Capture the cell that displays the provided text and extract its [X, Y] central coordinate. 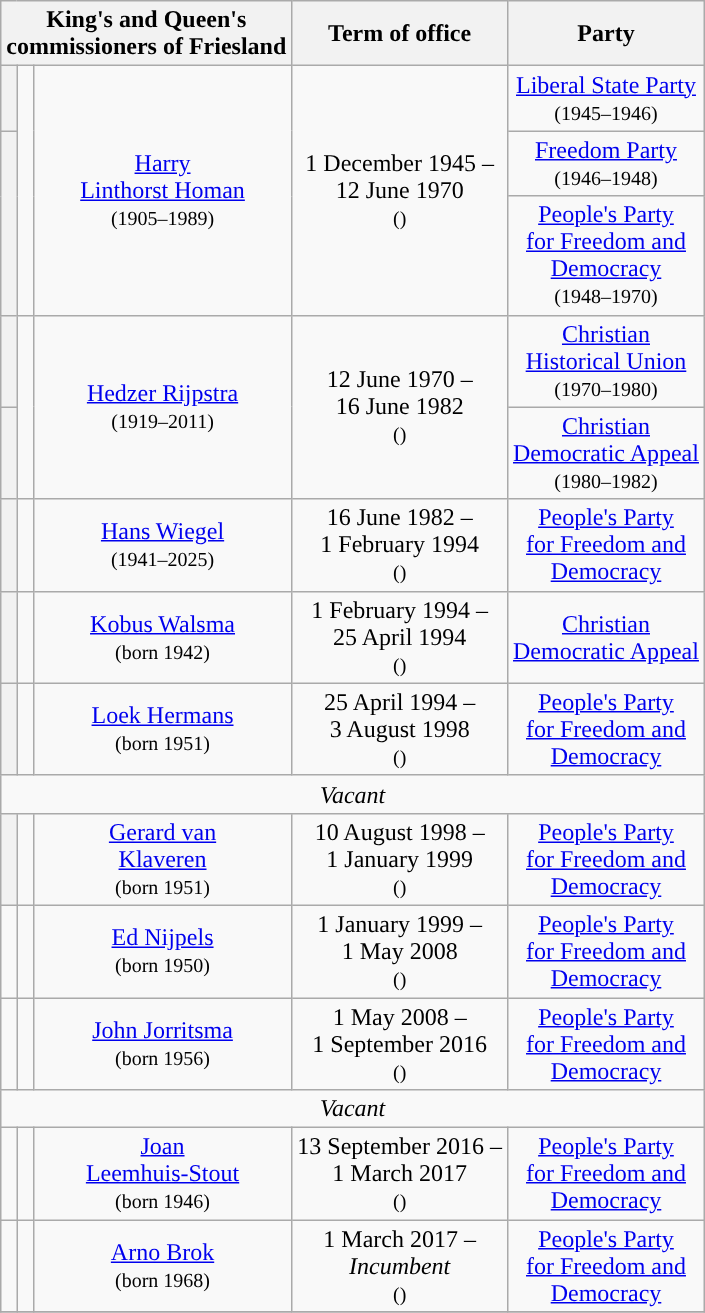
25 April 1994 – 3 August 1998 () [400, 729]
People's Party for Freedom and Democracy (1948–1970) [606, 256]
Kobus Walsma (born 1942) [162, 637]
Freedom Party (1946–1948) [606, 164]
Joan Leemhuis-Stout (born 1946) [162, 1174]
Christian Democratic Appeal [606, 637]
1 March 2017 – Incumbent () [400, 1266]
Party [606, 34]
1 February 1994 – 25 April 1994 () [400, 637]
Loek Hermans (born 1951) [162, 729]
King's and Queen's commissioners of Friesland [146, 34]
1 May 2008 – 1 September 2016 () [400, 1044]
Hans Wiegel (1941–2025) [162, 545]
Christian Historical Union (1970–1980) [606, 361]
Gerard van Klaveren (born 1951) [162, 859]
Christian Democratic Appeal (1980–1982) [606, 453]
Ed Nijpels (born 1950) [162, 951]
Arno Brok (born 1968) [162, 1266]
1 December 1945 – 12 June 1970 () [400, 190]
John Jorritsma (born 1956) [162, 1044]
Term of office [400, 34]
10 August 1998 – 1 January 1999 () [400, 859]
16 June 1982 – 1 February 1994 () [400, 545]
Hedzer Rijpstra (1919–2011) [162, 407]
Harry Linthorst Homan (1905–1989) [162, 190]
12 June 1970 – 16 June 1982 () [400, 407]
Liberal State Party (1945–1946) [606, 98]
13 September 2016 – 1 March 2017 () [400, 1174]
1 January 1999 – 1 May 2008 () [400, 951]
